Return the (X, Y) coordinate for the center point of the cell that contains the specified text.  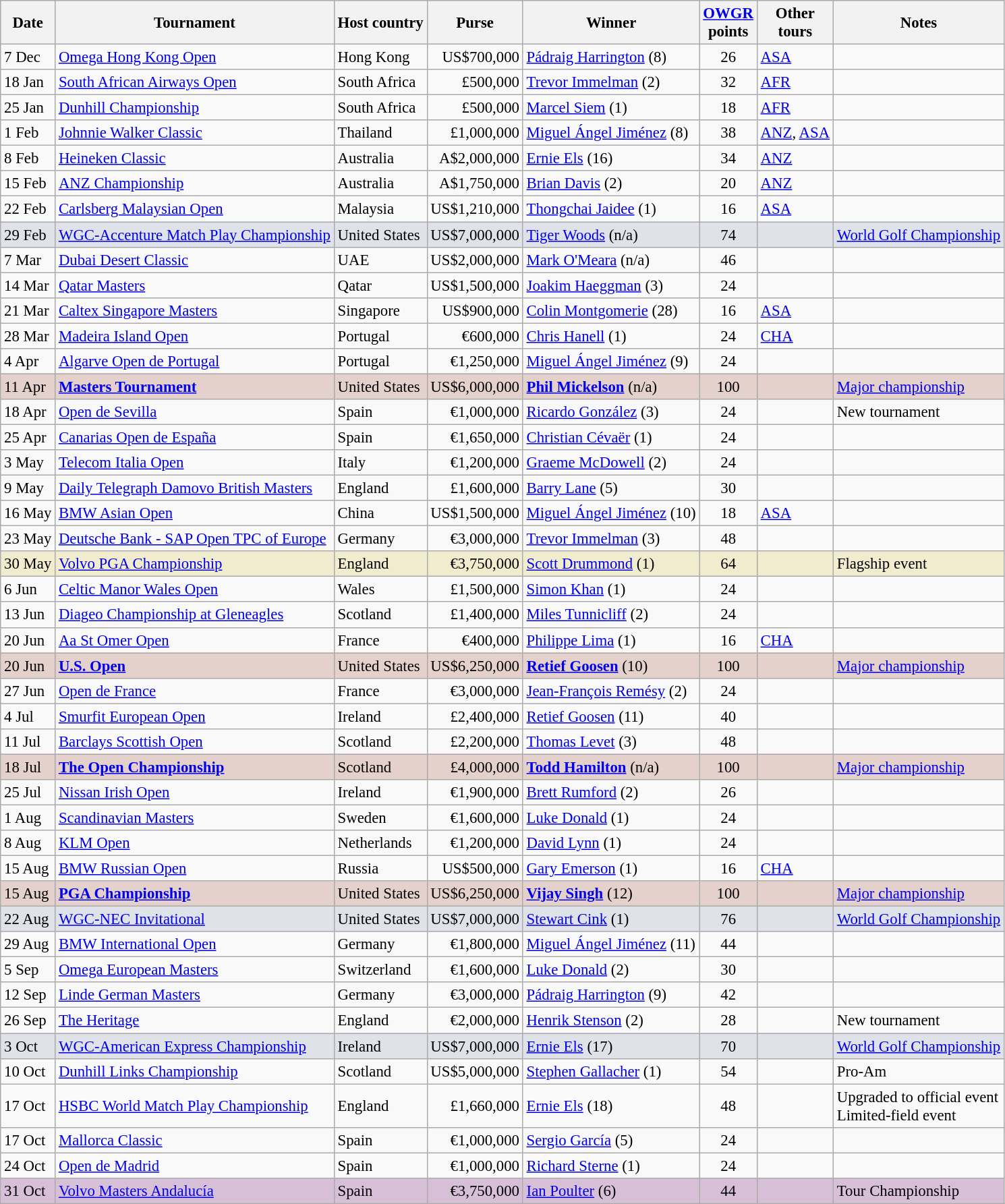
Pro-Am (919, 1071)
Thomas Levet (3) (611, 742)
David Lynn (1) (611, 843)
Miguel Ángel Jiménez (11) (611, 944)
18 Jul (28, 767)
Nissan Irish Open (195, 793)
4 Apr (28, 362)
Todd Hamilton (n/a) (611, 767)
27 Jun (28, 691)
Russia (380, 869)
Algarve Open de Portugal (195, 362)
Jean-François Remésy (2) (611, 691)
Stephen Gallacher (1) (611, 1071)
23 May (28, 539)
Winner (611, 23)
Diageo Championship at Gleneagles (195, 615)
Mark O'Meara (n/a) (611, 260)
Christian Cévaër (1) (611, 437)
ANZ Championship (195, 184)
11 Jul (28, 742)
Miguel Ángel Jiménez (10) (611, 513)
€1,800,000 (475, 944)
74 (728, 235)
£1,660,000 (475, 1106)
20 (728, 184)
15 Feb (28, 184)
Hong Kong (380, 57)
Trevor Immelman (2) (611, 82)
£1,500,000 (475, 590)
8 Aug (28, 843)
Host country (380, 23)
BMW Asian Open (195, 513)
€600,000 (475, 336)
Henrik Stenson (2) (611, 1021)
Graeme McDowell (2) (611, 463)
Stewart Cink (1) (611, 919)
A$1,750,000 (475, 184)
Singapore (380, 310)
US$5,000,000 (475, 1071)
Luke Donald (1) (611, 818)
1 Feb (28, 133)
Trevor Immelman (3) (611, 539)
Purse (475, 23)
US$2,000,000 (475, 260)
9 May (28, 488)
Italy (380, 463)
WGC-American Express Championship (195, 1046)
China (380, 513)
Wales (380, 590)
Carlsberg Malaysian Open (195, 209)
Netherlands (380, 843)
Marcel Siem (1) (611, 108)
Tour Championship (919, 1191)
Phil Mickelson (n/a) (611, 386)
£1,000,000 (475, 133)
24 Oct (28, 1166)
Ernie Els (18) (611, 1106)
Open de Madrid (195, 1166)
Dubai Desert Classic (195, 260)
US$900,000 (475, 310)
76 (728, 919)
70 (728, 1046)
Barclays Scottish Open (195, 742)
10 Oct (28, 1071)
Upgraded to official eventLimited-field event (919, 1106)
4 Jul (28, 716)
14 Mar (28, 285)
Date (28, 23)
Smurfit European Open (195, 716)
Simon Khan (1) (611, 590)
Brett Rumford (2) (611, 793)
U.S. Open (195, 666)
Miles Tunnicliff (2) (611, 615)
Canarias Open de España (195, 437)
US$6,000,000 (475, 386)
Ricardo González (3) (611, 412)
29 Aug (28, 944)
Omega European Masters (195, 970)
Ernie Els (17) (611, 1046)
Tiger Woods (n/a) (611, 235)
Miguel Ángel Jiménez (9) (611, 362)
A$2,000,000 (475, 159)
8 Feb (28, 159)
22 Aug (28, 919)
Malaysia (380, 209)
UAE (380, 260)
46 (728, 260)
Madeira Island Open (195, 336)
Omega Hong Kong Open (195, 57)
Mallorca Classic (195, 1140)
€1,250,000 (475, 362)
€400,000 (475, 640)
34 (728, 159)
Joakim Haeggman (3) (611, 285)
Johnnie Walker Classic (195, 133)
€1,650,000 (475, 437)
25 Apr (28, 437)
Flagship event (919, 564)
42 (728, 995)
21 Mar (28, 310)
Miguel Ángel Jiménez (8) (611, 133)
Open de France (195, 691)
Barry Lane (5) (611, 488)
Gary Emerson (1) (611, 869)
Daily Telegraph Damovo British Masters (195, 488)
Vijay Singh (12) (611, 894)
HSBC World Match Play Championship (195, 1106)
Sweden (380, 818)
28 (728, 1021)
25 Jul (28, 793)
South African Airways Open (195, 82)
Caltex Singapore Masters (195, 310)
7 Dec (28, 57)
ANZ, ASA (795, 133)
26 Sep (28, 1021)
Open de Sevilla (195, 412)
38 (728, 133)
11 Apr (28, 386)
Dunhill Links Championship (195, 1071)
Retief Goosen (11) (611, 716)
WGC-Accenture Match Play Championship (195, 235)
Pádraig Harrington (9) (611, 995)
OWGRpoints (728, 23)
Retief Goosen (10) (611, 666)
Ian Poulter (6) (611, 1191)
6 Jun (28, 590)
54 (728, 1071)
28 Mar (28, 336)
29 Feb (28, 235)
Ernie Els (16) (611, 159)
BMW International Open (195, 944)
Celtic Manor Wales Open (195, 590)
The Open Championship (195, 767)
13 Jun (28, 615)
Thongchai Jaidee (1) (611, 209)
12 Sep (28, 995)
Pádraig Harrington (8) (611, 57)
£2,200,000 (475, 742)
Luke Donald (2) (611, 970)
Telecom Italia Open (195, 463)
Scott Drummond (1) (611, 564)
18 Apr (28, 412)
30 May (28, 564)
32 (728, 82)
Philippe Lima (1) (611, 640)
Deutsche Bank - SAP Open TPC of Europe (195, 539)
40 (728, 716)
Chris Hanell (1) (611, 336)
Volvo Masters Andalucía (195, 1191)
1 Aug (28, 818)
Thailand (380, 133)
Masters Tournament (195, 386)
Volvo PGA Championship (195, 564)
Aa St Omer Open (195, 640)
Scandinavian Masters (195, 818)
Heineken Classic (195, 159)
3 Oct (28, 1046)
22 Feb (28, 209)
Notes (919, 23)
£1,600,000 (475, 488)
£4,000,000 (475, 767)
US$1,210,000 (475, 209)
Richard Sterne (1) (611, 1166)
Tournament (195, 23)
Brian Davis (2) (611, 184)
16 May (28, 513)
Qatar Masters (195, 285)
KLM Open (195, 843)
PGA Championship (195, 894)
25 Jan (28, 108)
€2,000,000 (475, 1021)
The Heritage (195, 1021)
BMW Russian Open (195, 869)
5 Sep (28, 970)
Switzerland (380, 970)
£2,400,000 (475, 716)
Qatar (380, 285)
18 Jan (28, 82)
€1,900,000 (475, 793)
31 Oct (28, 1191)
Othertours (795, 23)
3 May (28, 463)
Dunhill Championship (195, 108)
US$700,000 (475, 57)
Colin Montgomerie (28) (611, 310)
64 (728, 564)
£1,400,000 (475, 615)
Sergio García (5) (611, 1140)
US$500,000 (475, 869)
WGC-NEC Invitational (195, 919)
7 Mar (28, 260)
Linde German Masters (195, 995)
